For the text-containing cell, return its midpoint in (x, y) coordinate format. 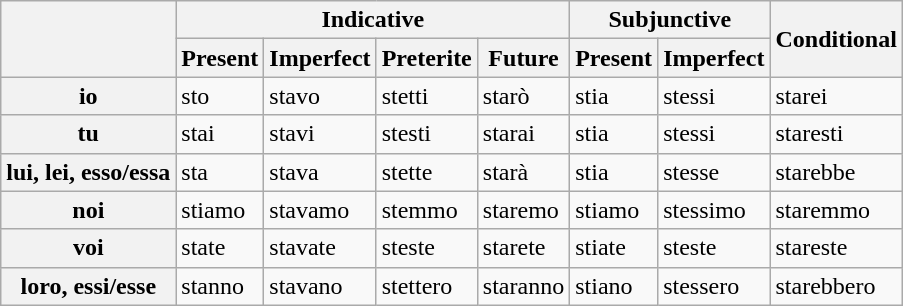
stavamo (320, 210)
stetti (426, 96)
staresti (836, 134)
staremo (523, 210)
Future (523, 58)
voi (88, 248)
sto (220, 96)
stavano (320, 286)
stavi (320, 134)
noi (88, 210)
state (220, 248)
starebbero (836, 286)
stava (320, 172)
stai (220, 134)
stesti (426, 134)
stiano (614, 286)
starai (523, 134)
io (88, 96)
Subjunctive (670, 20)
loro, essi/esse (88, 286)
staranno (523, 286)
stessero (714, 286)
stettero (426, 286)
stette (426, 172)
starebbe (836, 172)
starei (836, 96)
stareste (836, 248)
stemmo (426, 210)
stanno (220, 286)
starò (523, 96)
Indicative (373, 20)
Conditional (836, 39)
lui, lei, esso/essa (88, 172)
Preterite (426, 58)
stavo (320, 96)
stesse (714, 172)
starete (523, 248)
stessimo (714, 210)
staremmo (836, 210)
starà (523, 172)
stavate (320, 248)
stiate (614, 248)
sta (220, 172)
tu (88, 134)
